Find where the given text appears and provide that cell's center as (X, Y) coordinate. 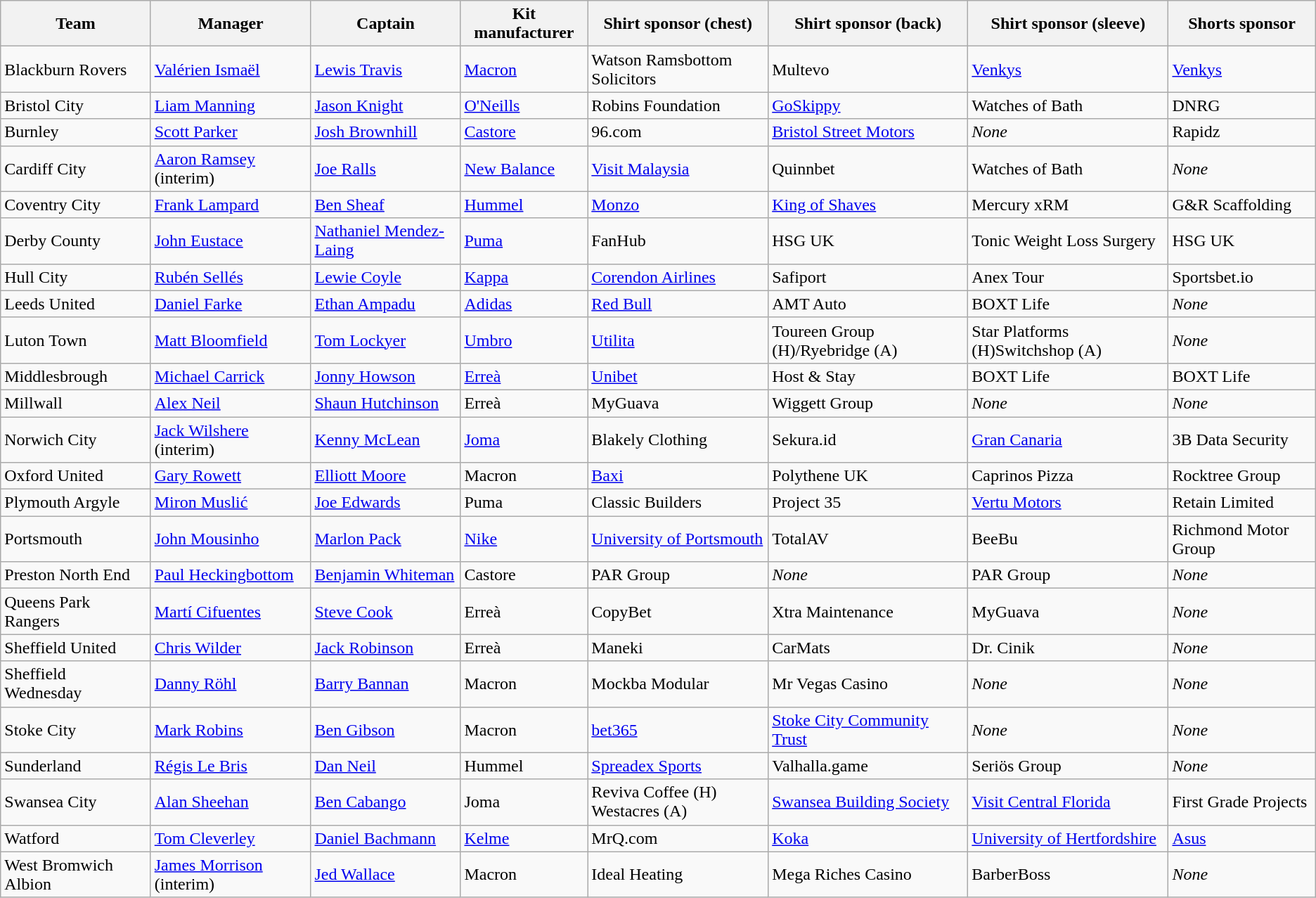
Marlon Pack (385, 539)
Watford (76, 838)
Ben Gibson (385, 730)
John Mousinho (231, 539)
Umbro (524, 340)
Sunderland (76, 766)
Coventry City (76, 205)
Mark Robins (231, 730)
Seriös Group (1069, 766)
Nathaniel Mendez-Laing (385, 240)
Anex Tour (1069, 277)
Safiport (868, 277)
Manager (231, 24)
Oxford United (76, 476)
Derby County (76, 240)
Kappa (524, 277)
Portsmouth (76, 539)
Valérien Ismaël (231, 69)
Sheffield Wednesday (76, 684)
Swansea Building Society (868, 802)
Jack Robinson (385, 648)
Luton Town (76, 340)
Middlesbrough (76, 376)
Retain Limited (1241, 503)
Millwall (76, 403)
Baxi (678, 476)
Frank Lampard (231, 205)
Red Bull (678, 304)
Quinnbet (868, 169)
John Eustace (231, 240)
Cardiff City (76, 169)
Sheffield United (76, 648)
Ideal Heating (678, 875)
Ben Cabango (385, 802)
Rubén Sellés (231, 277)
Daniel Farke (231, 304)
James Morrison (interim) (231, 875)
New Balance (524, 169)
Martí Cifuentes (231, 612)
Tom Lockyer (385, 340)
Richmond Motor Group (1241, 539)
Leeds United (76, 304)
GoSkippy (868, 105)
Mega Riches Casino (868, 875)
Mr Vegas Casino (868, 684)
Stoke City (76, 730)
Valhalla.game (868, 766)
Kelme (524, 838)
Star Platforms (H)Switchshop (A) (1069, 340)
Bristol City (76, 105)
Sportsbet.io (1241, 277)
Daniel Bachmann (385, 838)
Shaun Hutchinson (385, 403)
BeeBu (1069, 539)
Josh Brownhill (385, 132)
MrQ.com (678, 838)
Alan Sheehan (231, 802)
FanHub (678, 240)
CarMats (868, 648)
Jed Wallace (385, 875)
Ben Sheaf (385, 205)
Reviva Coffee (H)Westacres (A) (678, 802)
Aaron Ramsey (interim) (231, 169)
Lewie Coyle (385, 277)
Dr. Cinik (1069, 648)
AMT Auto (868, 304)
Project 35 (868, 503)
Scott Parker (231, 132)
Liam Manning (231, 105)
Queens Park Rangers (76, 612)
Benjamin Whiteman (385, 575)
Plymouth Argyle (76, 503)
Matt Bloomfield (231, 340)
Shorts sponsor (1241, 24)
Visit Central Florida (1069, 802)
King of Shaves (868, 205)
Bristol Street Motors (868, 132)
Dan Neil (385, 766)
Nike (524, 539)
Elliott Moore (385, 476)
Preston North End (76, 575)
Visit Malaysia (678, 169)
Polythene UK (868, 476)
3B Data Security (1241, 439)
Joe Ralls (385, 169)
Gary Rowett (231, 476)
bet365 (678, 730)
TotalAV (868, 539)
West Bromwich Albion (76, 875)
Xtra Maintenance (868, 612)
Team (76, 24)
Shirt sponsor (back) (868, 24)
Chris Wilder (231, 648)
Adidas (524, 304)
Stoke City Community Trust (868, 730)
University of Portsmouth (678, 539)
Shirt sponsor (chest) (678, 24)
CopyBet (678, 612)
Swansea City (76, 802)
Sekura.id (868, 439)
Blackburn Rovers (76, 69)
Caprinos Pizza (1069, 476)
Shirt sponsor (sleeve) (1069, 24)
Burnley (76, 132)
Gran Canaria (1069, 439)
Watson Ramsbottom Solicitors (678, 69)
Vertu Motors (1069, 503)
Barry Bannan (385, 684)
Corendon Airlines (678, 277)
Unibet (678, 376)
Rocktree Group (1241, 476)
Mockba Modular (678, 684)
Jason Knight (385, 105)
DNRG (1241, 105)
Utilita (678, 340)
Monzo (678, 205)
Multevo (868, 69)
Ethan Ampadu (385, 304)
BarberBoss (1069, 875)
Asus (1241, 838)
G&R Scaffolding (1241, 205)
Maneki (678, 648)
Tonic Weight Loss Surgery (1069, 240)
96.com (678, 132)
Classic Builders (678, 503)
Michael Carrick (231, 376)
Host & Stay (868, 376)
Spreadex Sports (678, 766)
Robins Foundation (678, 105)
Norwich City (76, 439)
Hull City (76, 277)
Jonny Howson (385, 376)
Tom Cleverley (231, 838)
Kit manufacturer (524, 24)
Alex Neil (231, 403)
Paul Heckingbottom (231, 575)
Toureen Group (H)/Ryebridge (A) (868, 340)
Kenny McLean (385, 439)
Danny Röhl (231, 684)
Koka (868, 838)
First Grade Projects (1241, 802)
Lewis Travis (385, 69)
Joe Edwards (385, 503)
Régis Le Bris (231, 766)
Rapidz (1241, 132)
University of Hertfordshire (1069, 838)
Wiggett Group (868, 403)
Jack Wilshere (interim) (231, 439)
Mercury xRM (1069, 205)
Steve Cook (385, 612)
Captain (385, 24)
Blakely Clothing (678, 439)
Miron Muslić (231, 503)
O'Neills (524, 105)
